Capture the cell that displays the provided text and extract its (X, Y) central coordinate. 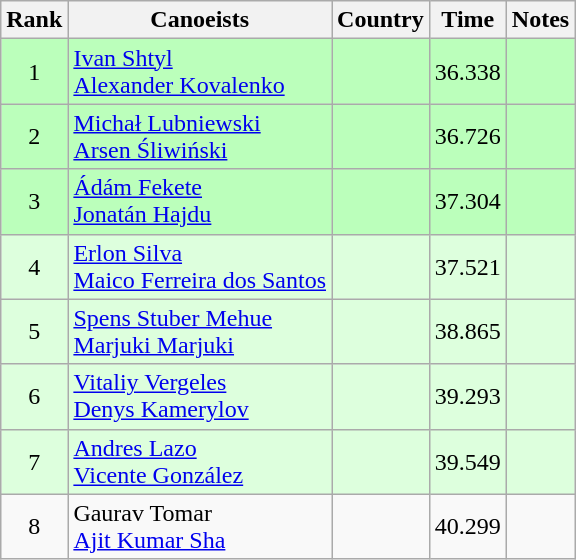
39.549 (468, 462)
1 (34, 72)
36.726 (468, 136)
Time (468, 20)
6 (34, 396)
2 (34, 136)
Notes (540, 20)
37.304 (468, 202)
Ádám FeketeJonatán Hajdu (200, 202)
Spens Stuber MehueMarjuki Marjuki (200, 332)
7 (34, 462)
8 (34, 526)
Country (381, 20)
36.338 (468, 72)
Ivan ShtylAlexander Kovalenko (200, 72)
4 (34, 266)
40.299 (468, 526)
3 (34, 202)
Andres LazoVicente González (200, 462)
39.293 (468, 396)
Gaurav TomarAjit Kumar Sha (200, 526)
Canoeists (200, 20)
37.521 (468, 266)
38.865 (468, 332)
5 (34, 332)
Vitaliy VergelesDenys Kamerylov (200, 396)
Rank (34, 20)
Michał LubniewskiArsen Śliwiński (200, 136)
Erlon SilvaMaico Ferreira dos Santos (200, 266)
